Search for the cell housing the specified text and yield its (x, y) center coordinate. 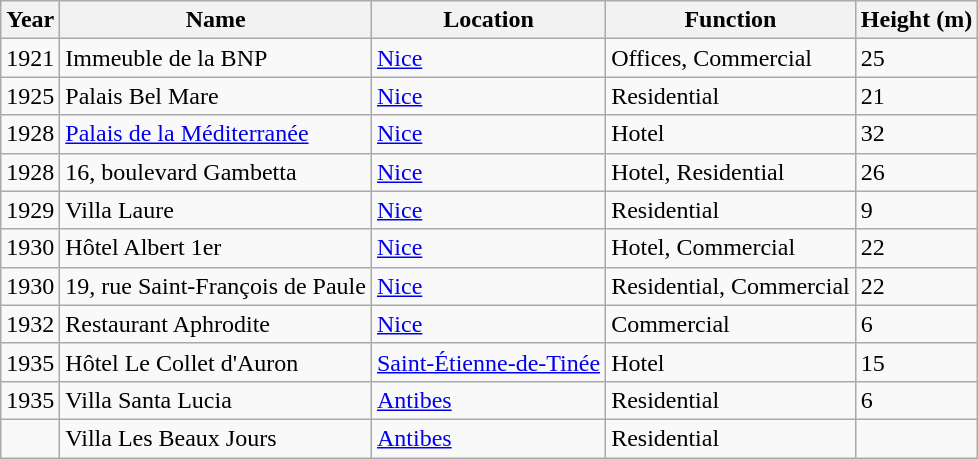
21 (916, 96)
Hôtel Le Collet d'Auron (216, 362)
Villa Laure (216, 210)
Hôtel Albert 1er (216, 248)
32 (916, 134)
15 (916, 362)
Villa Santa Lucia (216, 400)
1932 (30, 324)
Restaurant Aphrodite (216, 324)
Name (216, 20)
Height (m) (916, 20)
Location (488, 20)
Offices, Commercial (731, 58)
1929 (30, 210)
Palais de la Méditerranée (216, 134)
Hotel, Residential (731, 172)
Saint-Étienne-de-Tinée (488, 362)
Immeuble de la BNP (216, 58)
Palais Bel Mare (216, 96)
9 (916, 210)
Year (30, 20)
19, rue Saint-François de Paule (216, 286)
Function (731, 20)
26 (916, 172)
1921 (30, 58)
Villa Les Beaux Jours (216, 438)
Hotel, Commercial (731, 248)
25 (916, 58)
1925 (30, 96)
Residential, Commercial (731, 286)
16, boulevard Gambetta (216, 172)
Commercial (731, 324)
